Determine the (x, y) coordinate at the center of the cell enclosing the given text.  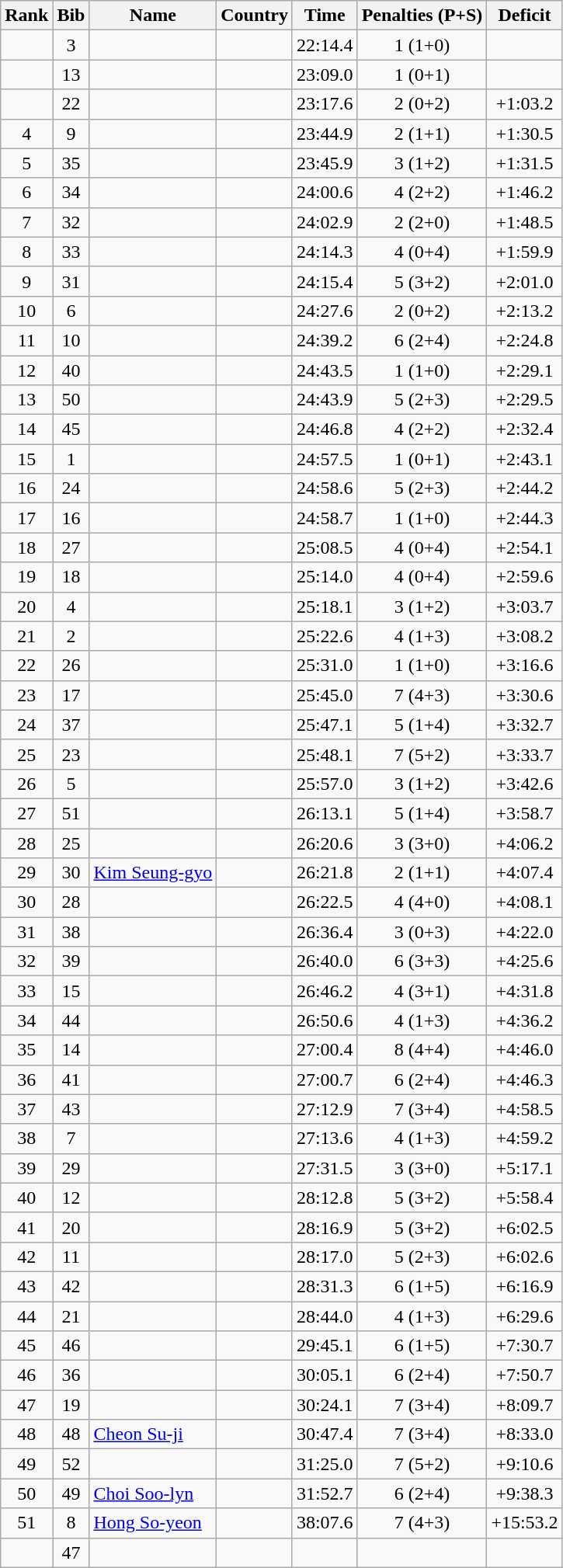
23:09.0 (325, 75)
25:08.5 (325, 548)
+2:24.8 (525, 340)
+4:07.4 (525, 873)
26:22.5 (325, 902)
30:24.1 (325, 1405)
30:47.4 (325, 1434)
24:15.4 (325, 281)
+6:02.5 (525, 1227)
24:39.2 (325, 340)
3 (0+3) (422, 932)
24:27.6 (325, 311)
24:43.5 (325, 370)
24:02.9 (325, 222)
26:20.6 (325, 843)
+2:44.2 (525, 488)
1 (71, 459)
28:31.3 (325, 1286)
24:46.8 (325, 429)
+7:30.7 (525, 1346)
Kim Seung-gyo (153, 873)
+9:38.3 (525, 1493)
Deficit (525, 16)
+6:02.6 (525, 1257)
+4:36.2 (525, 1020)
+8:09.7 (525, 1405)
+1:59.9 (525, 252)
+4:31.8 (525, 991)
+4:08.1 (525, 902)
+15:53.2 (525, 1523)
52 (71, 1464)
Rank (26, 16)
Bib (71, 16)
24:00.6 (325, 193)
31:52.7 (325, 1493)
+4:22.0 (525, 932)
28:12.8 (325, 1198)
+2:29.5 (525, 400)
+6:29.6 (525, 1316)
+4:46.0 (525, 1050)
8 (4+4) (422, 1050)
22:14.4 (325, 45)
+4:25.6 (525, 961)
24:57.5 (325, 459)
+2:01.0 (525, 281)
30:05.1 (325, 1375)
28:44.0 (325, 1316)
23:45.9 (325, 163)
4 (3+1) (422, 991)
28:16.9 (325, 1227)
28:17.0 (325, 1257)
29:45.1 (325, 1346)
26:13.1 (325, 813)
+3:08.2 (525, 636)
+2:43.1 (525, 459)
+4:06.2 (525, 843)
27:31.5 (325, 1168)
+8:33.0 (525, 1434)
Country (255, 16)
Time (325, 16)
24:58.7 (325, 518)
24:14.3 (325, 252)
6 (3+3) (422, 961)
Cheon Su-ji (153, 1434)
+9:10.6 (525, 1464)
23:17.6 (325, 104)
+1:30.5 (525, 134)
2 (71, 636)
+2:29.1 (525, 370)
+3:33.7 (525, 754)
25:14.0 (325, 577)
26:46.2 (325, 991)
+1:03.2 (525, 104)
3 (71, 45)
25:31.0 (325, 666)
+2:59.6 (525, 577)
26:40.0 (325, 961)
+4:58.5 (525, 1109)
+5:17.1 (525, 1168)
+7:50.7 (525, 1375)
27:00.7 (325, 1080)
25:48.1 (325, 754)
27:00.4 (325, 1050)
Penalties (P+S) (422, 16)
+6:16.9 (525, 1286)
+1:48.5 (525, 222)
25:45.0 (325, 695)
2 (2+0) (422, 222)
+4:59.2 (525, 1139)
+3:58.7 (525, 813)
4 (4+0) (422, 902)
+3:03.7 (525, 607)
23:44.9 (325, 134)
26:21.8 (325, 873)
25:47.1 (325, 725)
Name (153, 16)
+2:32.4 (525, 429)
+5:58.4 (525, 1198)
27:13.6 (325, 1139)
31:25.0 (325, 1464)
+2:54.1 (525, 548)
24:43.9 (325, 400)
+2:13.2 (525, 311)
+2:44.3 (525, 518)
+3:16.6 (525, 666)
26:50.6 (325, 1020)
25:22.6 (325, 636)
38:07.6 (325, 1523)
+1:46.2 (525, 193)
+3:42.6 (525, 784)
+4:46.3 (525, 1080)
+3:30.6 (525, 695)
27:12.9 (325, 1109)
25:18.1 (325, 607)
+3:32.7 (525, 725)
25:57.0 (325, 784)
Hong So-yeon (153, 1523)
Choi Soo-lyn (153, 1493)
24:58.6 (325, 488)
26:36.4 (325, 932)
+1:31.5 (525, 163)
